Detect which cell encompasses the target text, then output its [X, Y] center coordinate. 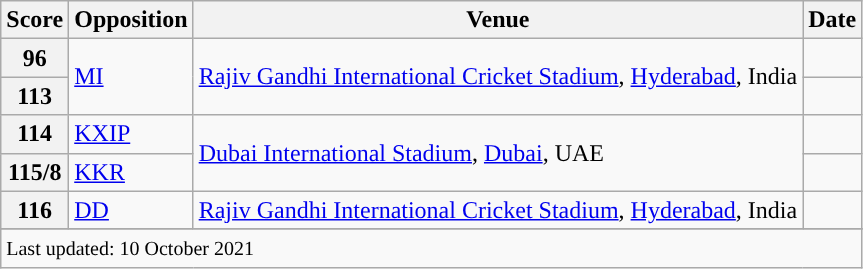
116 [35, 210]
MI [131, 77]
Last updated: 10 October 2021 [432, 248]
DD [131, 210]
115/8 [35, 172]
Date [832, 20]
Opposition [131, 20]
KKR [131, 172]
96 [35, 58]
Dubai International Stadium, Dubai, UAE [498, 153]
Venue [498, 20]
Score [35, 20]
KXIP [131, 134]
113 [35, 96]
114 [35, 134]
